Scan for the cell matching the given text and deliver its (X, Y) coordinate at center. 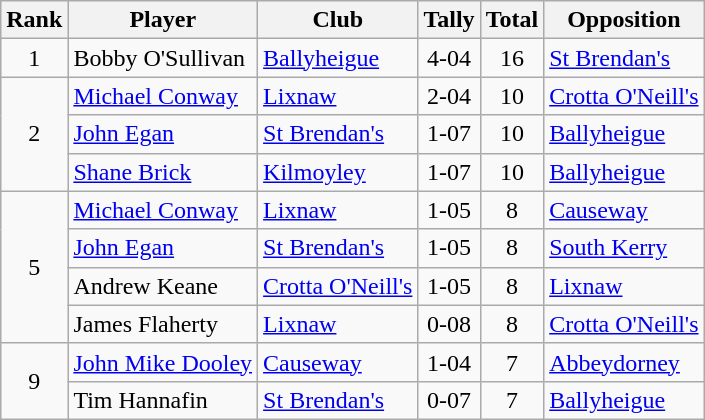
Andrew Keane (163, 286)
16 (512, 58)
James Flaherty (163, 324)
0-08 (449, 324)
1-04 (449, 362)
Shane Brick (163, 172)
South Kerry (624, 248)
0-07 (449, 400)
Bobby O'Sullivan (163, 58)
1 (34, 58)
Total (512, 20)
Abbeydorney (624, 362)
Player (163, 20)
2-04 (449, 96)
Kilmoyley (338, 172)
Tally (449, 20)
4-04 (449, 58)
Tim Hannafin (163, 400)
Club (338, 20)
5 (34, 267)
John Mike Dooley (163, 362)
2 (34, 134)
Rank (34, 20)
Opposition (624, 20)
9 (34, 381)
